From the cell containing the given text, extract its center point as (X, Y) coordinate. 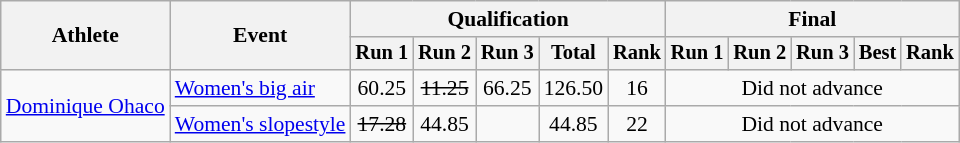
Athlete (86, 36)
66.25 (508, 88)
17.28 (382, 124)
Dominique Ohaco (86, 106)
Women's slopestyle (260, 124)
60.25 (382, 88)
Best (878, 54)
16 (637, 88)
Total (574, 54)
22 (637, 124)
Event (260, 36)
126.50 (574, 88)
Qualification (508, 19)
Final (812, 19)
Women's big air (260, 88)
11.25 (444, 88)
